Pinpoint the cell where the given text exists, returning its (X, Y) midpoint coordinate. 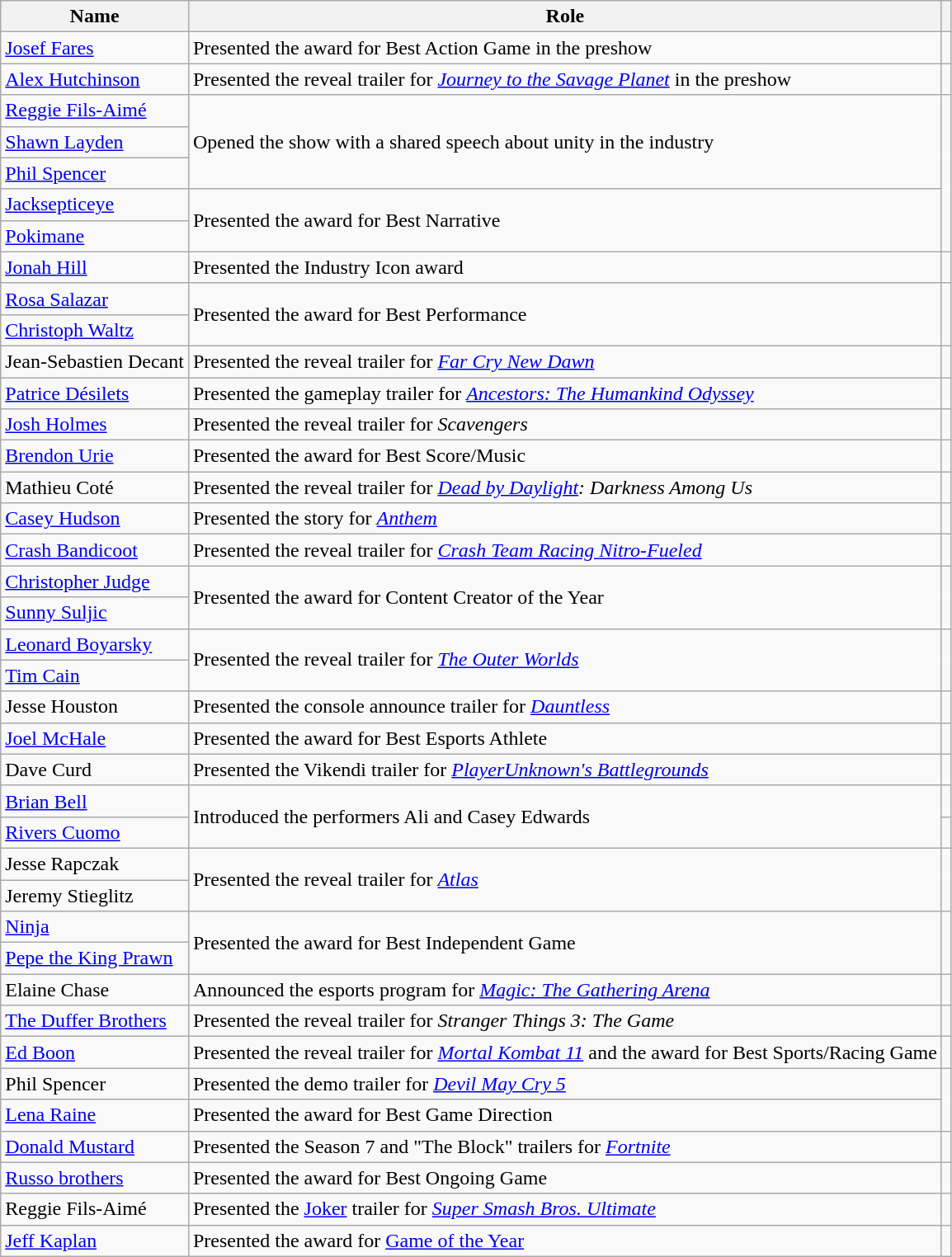
Presented the gameplay trailer for Ancestors: The Humankind Odyssey (564, 393)
Donald Mustard (95, 1146)
Opened the show with a shared speech about unity in the industry (564, 142)
Elaine Chase (95, 990)
Presented the Industry Icon award (564, 267)
Dave Curd (95, 770)
Pepe the King Prawn (95, 958)
Rivers Cuomo (95, 832)
Presented the award for Best Performance (564, 314)
Presented the award for Best Ongoing Game (564, 1178)
Presented the award for Content Creator of the Year (564, 597)
Introduced the performers Ali and Casey Edwards (564, 817)
Presented the reveal trailer for Far Cry New Dawn (564, 361)
Presented the reveal trailer for Dead by Daylight: Darkness Among Us (564, 487)
Jesse Houston (95, 707)
Presented the Vikendi trailer for PlayerUnknown's Battlegrounds (564, 770)
Pokimane (95, 236)
Name (95, 16)
Christoph Waltz (95, 330)
Patrice Désilets (95, 393)
Russo brothers (95, 1178)
Presented the reveal trailer for Scavengers (564, 425)
Jean-Sebastien Decant (95, 361)
Presented the award for Best Score/Music (564, 456)
Rosa Salazar (95, 299)
Lena Raine (95, 1115)
Presented the reveal trailer for Stranger Things 3: The Game (564, 1021)
Ed Boon (95, 1052)
Ninja (95, 927)
Presented the story for Anthem (564, 519)
Presented the award for Best Independent Game (564, 943)
Josh Holmes (95, 425)
Jeff Kaplan (95, 1241)
Announced the esports program for Magic: The Gathering Arena (564, 990)
Presented the award for Best Esports Athlete (564, 738)
Presented the award for Game of the Year (564, 1241)
Mathieu Coté (95, 487)
Jeremy Stieglitz (95, 895)
Casey Hudson (95, 519)
Sunny Suljic (95, 613)
Presented the award for Best Game Direction (564, 1115)
Brendon Urie (95, 456)
Joel McHale (95, 738)
Presented the reveal trailer for The Outer Worlds (564, 660)
Leonard Boyarsky (95, 644)
Presented the award for Best Narrative (564, 220)
Presented the reveal trailer for Mortal Kombat 11 and the award for Best Sports/Racing Game (564, 1052)
Presented the Season 7 and "The Block" trailers for Fortnite (564, 1146)
Role (564, 16)
Presented the demo trailer for Devil May Cry 5 (564, 1084)
Alex Hutchinson (95, 79)
Shawn Layden (95, 142)
Jonah Hill (95, 267)
Presented the reveal trailer for Journey to the Savage Planet in the preshow (564, 79)
Jacksepticeye (95, 205)
Tim Cain (95, 676)
Presented the award for Best Action Game in the preshow (564, 48)
Jesse Rapczak (95, 864)
Josef Fares (95, 48)
Presented the reveal trailer for Crash Team Racing Nitro-Fueled (564, 550)
Christopher Judge (95, 581)
Presented the console announce trailer for Dauntless (564, 707)
Crash Bandicoot (95, 550)
Presented the reveal trailer for Atlas (564, 879)
Presented the Joker trailer for Super Smash Bros. Ultimate (564, 1209)
Brian Bell (95, 801)
The Duffer Brothers (95, 1021)
